Locate the cell with the specified text and output its [x, y] center coordinate. 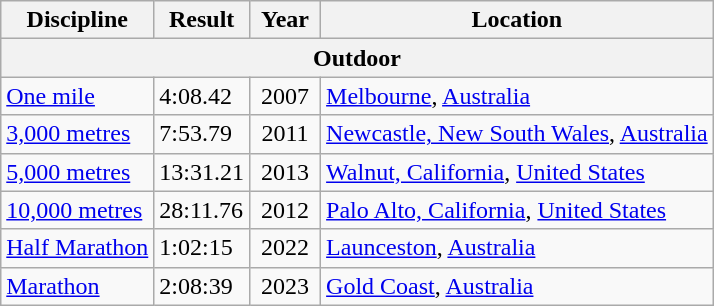
Gold Coast, Australia [518, 286]
10,000 metres [78, 210]
Newcastle, New South Wales, Australia [518, 134]
Outdoor [357, 58]
1:02:15 [202, 248]
Year [286, 20]
2007 [286, 96]
Palo Alto, California, United States [518, 210]
Discipline [78, 20]
28:11.76 [202, 210]
2012 [286, 210]
Melbourne, Australia [518, 96]
Launceston, Australia [518, 248]
2011 [286, 134]
Location [518, 20]
Half Marathon [78, 248]
2023 [286, 286]
Result [202, 20]
3,000 metres [78, 134]
One mile [78, 96]
4:08.42 [202, 96]
Walnut, California, United States [518, 172]
13:31.21 [202, 172]
2013 [286, 172]
2022 [286, 248]
7:53.79 [202, 134]
Marathon [78, 286]
2:08:39 [202, 286]
5,000 metres [78, 172]
